From the cell containing the given text, extract its center point as [X, Y] coordinate. 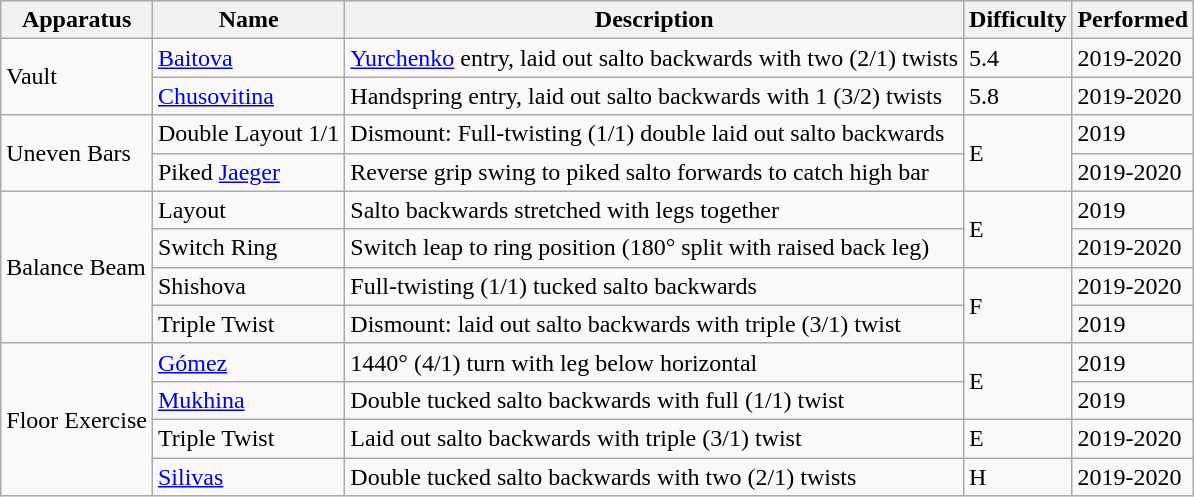
Silivas [248, 477]
Laid out salto backwards with triple (3/1) twist [654, 438]
Full-twisting (1/1) tucked salto backwards [654, 286]
Gómez [248, 362]
Layout [248, 210]
Switch Ring [248, 248]
Performed [1133, 20]
Double tucked salto backwards with two (2/1) twists [654, 477]
Apparatus [77, 20]
Yurchenko entry, laid out salto backwards with two (2/1) twists [654, 58]
Baitova [248, 58]
Dismount: Full-twisting (1/1) double laid out salto backwards [654, 134]
Shishova [248, 286]
F [1018, 305]
Vault [77, 77]
1440° (4/1) turn with leg below horizontal [654, 362]
Uneven Bars [77, 153]
Mukhina [248, 400]
Description [654, 20]
5.4 [1018, 58]
Double tucked salto backwards with full (1/1) twist [654, 400]
5.8 [1018, 96]
Floor Exercise [77, 419]
Chusovitina [248, 96]
H [1018, 477]
Double Layout 1/1 [248, 134]
Difficulty [1018, 20]
Reverse grip swing to piked salto forwards to catch high bar [654, 172]
Handspring entry, laid out salto backwards with 1 (3/2) twists [654, 96]
Name [248, 20]
Balance Beam [77, 267]
Dismount: laid out salto backwards with triple (3/1) twist [654, 324]
Salto backwards stretched with legs together [654, 210]
Switch leap to ring position (180° split with raised back leg) [654, 248]
Piked Jaeger [248, 172]
